Extract the [X, Y] coordinate from the center of the cell holding the provided text.  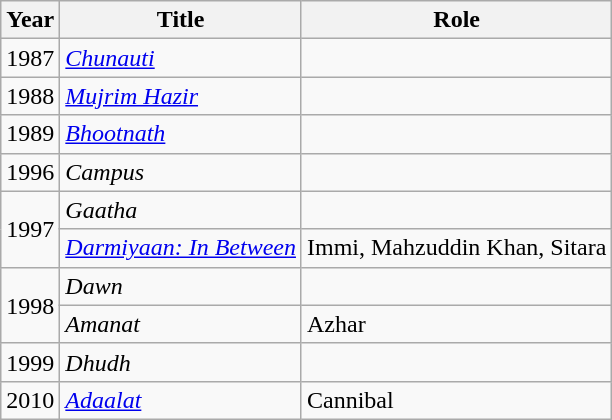
1989 [30, 134]
Cannibal [456, 400]
Role [456, 20]
1999 [30, 362]
2010 [30, 400]
1998 [30, 305]
Amanat [181, 324]
Azhar [456, 324]
Chunauti [181, 58]
1988 [30, 96]
1996 [30, 172]
Gaatha [181, 210]
Bhootnath [181, 134]
Campus [181, 172]
Title [181, 20]
Mujrim Hazir [181, 96]
Darmiyaan: In Between [181, 248]
Adaalat [181, 400]
Immi, Mahzuddin Khan, Sitara [456, 248]
Dhudh [181, 362]
1997 [30, 229]
Year [30, 20]
Dawn [181, 286]
1987 [30, 58]
